Extract the [X, Y] coordinate from the center of the cell holding the provided text.  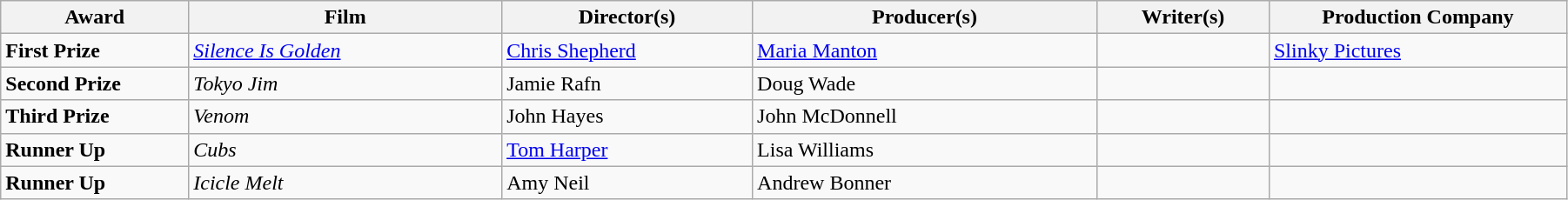
Third Prize [95, 117]
Production Company [1417, 17]
Second Prize [95, 83]
Jamie Rafn [627, 83]
Chris Shepherd [627, 50]
Writer(s) [1183, 17]
Venom [345, 117]
Cubs [345, 150]
Amy Neil [627, 183]
First Prize [95, 50]
Producer(s) [925, 17]
Maria Manton [925, 50]
Slinky Pictures [1417, 50]
Tokyo Jim [345, 83]
Doug Wade [925, 83]
Icicle Melt [345, 183]
John Hayes [627, 117]
Andrew Bonner [925, 183]
John McDonnell [925, 117]
Lisa Williams [925, 150]
Film [345, 17]
Silence Is Golden [345, 50]
Award [95, 17]
Director(s) [627, 17]
Tom Harper [627, 150]
